Locate the cell with the specified text and output its [X, Y] center coordinate. 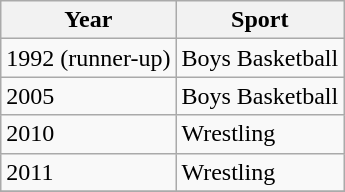
2010 [88, 134]
1992 (runner-up) [88, 58]
Year [88, 20]
Sport [260, 20]
2005 [88, 96]
2011 [88, 172]
